Capture the cell that displays the provided text and extract its [X, Y] central coordinate. 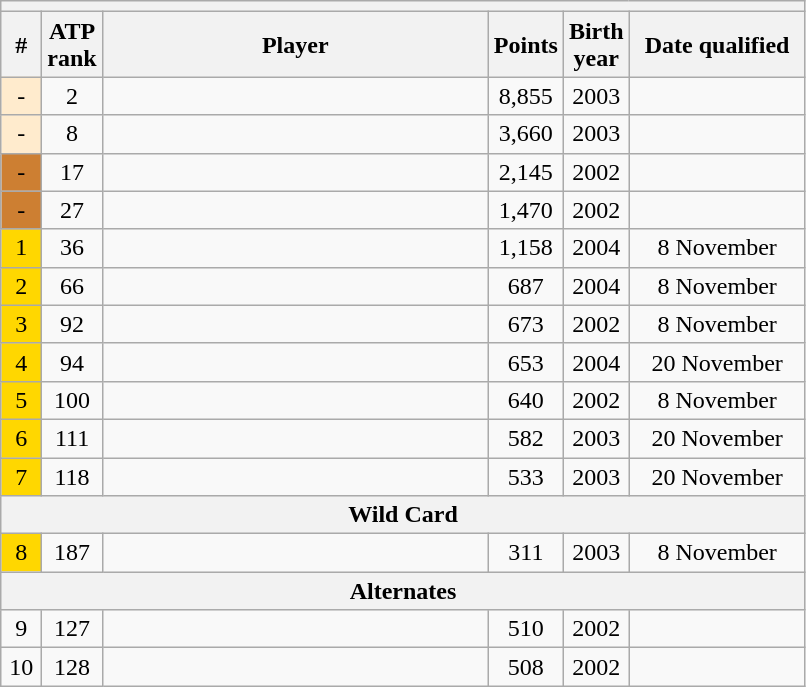
1 [22, 248]
6 [22, 438]
3,660 [526, 134]
100 [72, 400]
7 [22, 477]
687 [526, 286]
Player [295, 44]
582 [526, 438]
533 [526, 477]
510 [526, 629]
4 [22, 362]
2,145 [526, 172]
9 [22, 629]
653 [526, 362]
Alternates [403, 591]
92 [72, 324]
Wild Card [403, 515]
8,855 [526, 96]
187 [72, 553]
508 [526, 667]
128 [72, 667]
311 [526, 553]
ATP rank [72, 44]
5 [22, 400]
10 [22, 667]
640 [526, 400]
17 [72, 172]
36 [72, 248]
1,158 [526, 248]
94 [72, 362]
3 [22, 324]
1,470 [526, 210]
# [22, 44]
118 [72, 477]
66 [72, 286]
127 [72, 629]
Points [526, 44]
673 [526, 324]
27 [72, 210]
111 [72, 438]
Birth year [596, 44]
Date qualified [717, 44]
